Find where the given text appears and provide that cell's center as (X, Y) coordinate. 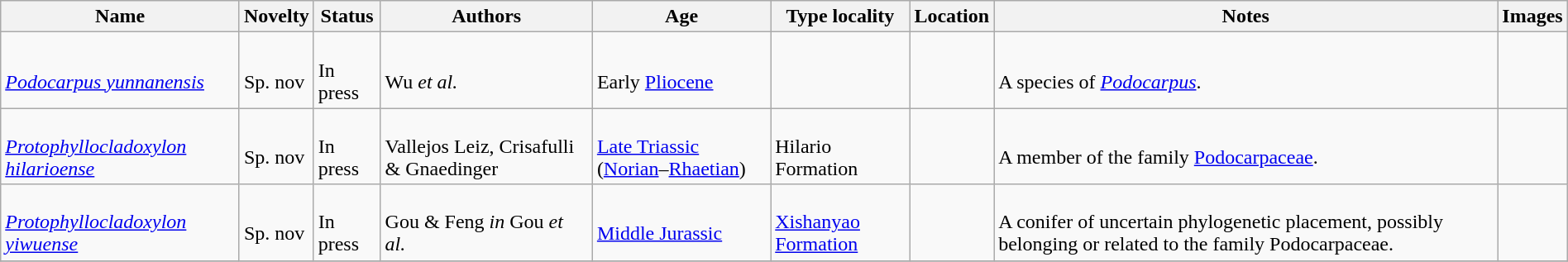
Status (347, 17)
Late Triassic (Norian–Rhaetian) (681, 146)
Xishanyao Formation (840, 222)
Notes (1245, 17)
A conifer of uncertain phylogenetic placement, possibly belonging or related to the family Podocarpaceae. (1245, 222)
Location (952, 17)
Images (1532, 17)
Name (121, 17)
Novelty (276, 17)
Protophyllocladoxylon hilarioense (121, 146)
Age (681, 17)
Hilario Formation (840, 146)
Type locality (840, 17)
Protophyllocladoxylon yiwuense (121, 222)
Vallejos Leiz, Crisafulli & Gnaedinger (486, 146)
Gou & Feng in Gou et al. (486, 222)
Podocarpus yunnanensis (121, 70)
A species of Podocarpus. (1245, 70)
Authors (486, 17)
A member of the family Podocarpaceae. (1245, 146)
Middle Jurassic (681, 222)
Early Pliocene (681, 70)
Wu et al. (486, 70)
